Provide the [X, Y] coordinate of the cell's center where the given text is located.  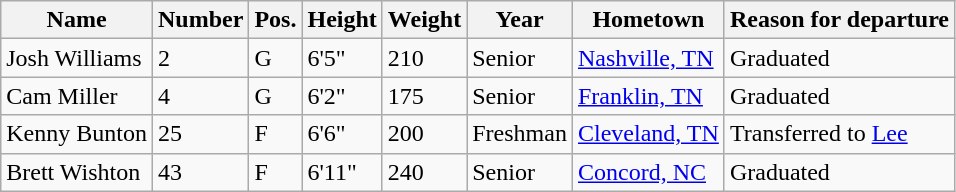
Franklin, TN [648, 96]
200 [424, 134]
25 [200, 134]
Pos. [276, 20]
6'5" [342, 58]
Concord, NC [648, 172]
Kenny Bunton [77, 134]
Cleveland, TN [648, 134]
Year [520, 20]
Name [77, 20]
Freshman [520, 134]
175 [424, 96]
Hometown [648, 20]
Cam Miller [77, 96]
Brett Wishton [77, 172]
240 [424, 172]
43 [200, 172]
2 [200, 58]
Reason for departure [839, 20]
210 [424, 58]
Weight [424, 20]
Josh Williams [77, 58]
Transferred to Lee [839, 134]
Nashville, TN [648, 58]
6'2" [342, 96]
Number [200, 20]
6'6" [342, 134]
6'11" [342, 172]
4 [200, 96]
Height [342, 20]
